Return the [X, Y] coordinate for the center point of the cell that contains the specified text.  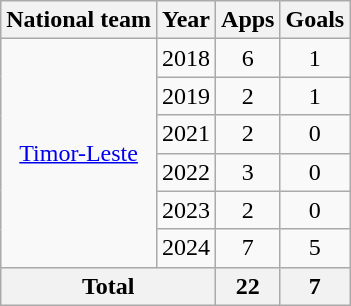
Total [108, 286]
2019 [186, 96]
2022 [186, 172]
Timor-Leste [79, 153]
Year [186, 20]
2023 [186, 210]
Apps [248, 20]
5 [315, 248]
22 [248, 286]
National team [79, 20]
2018 [186, 58]
6 [248, 58]
2024 [186, 248]
3 [248, 172]
Goals [315, 20]
2021 [186, 134]
